Locate the cell with the specified text and output its [x, y] center coordinate. 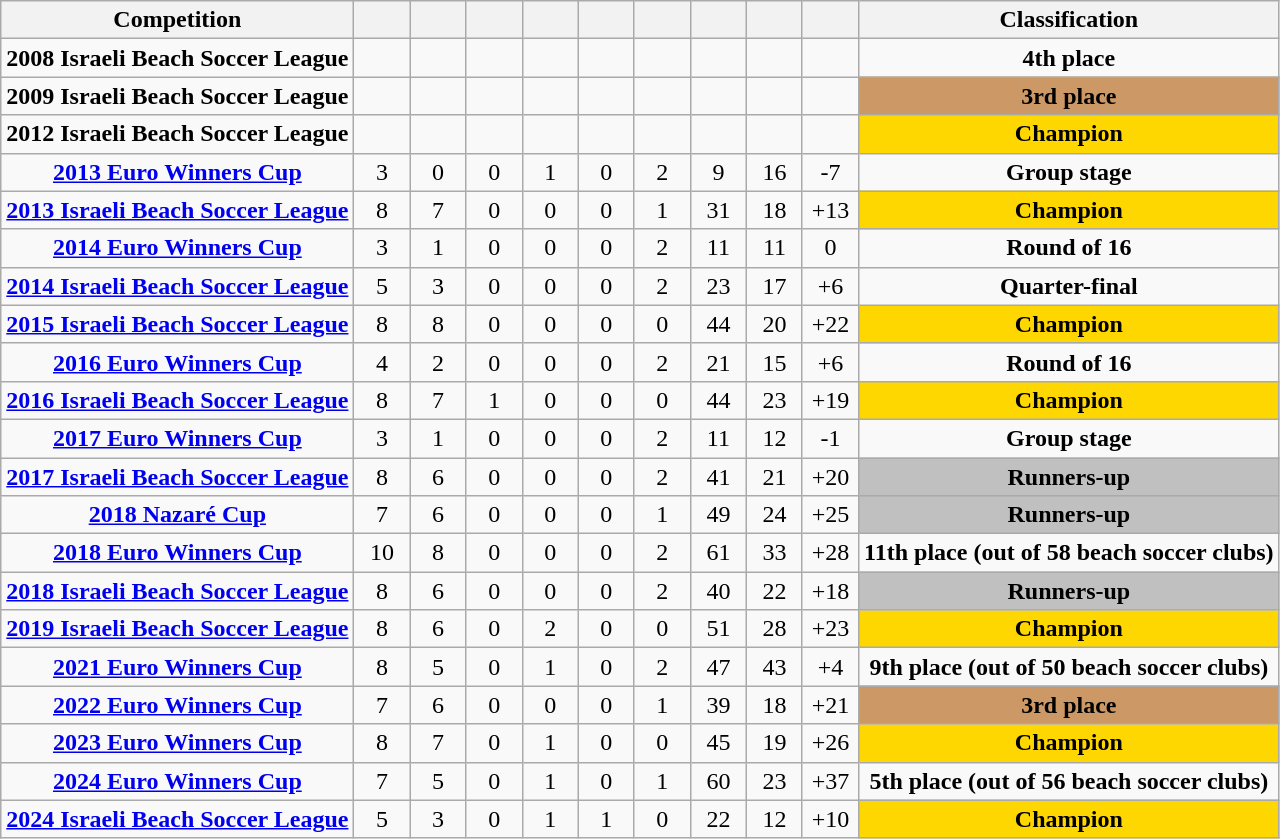
+28 [830, 553]
33 [774, 553]
2016 Israeli Beach Soccer League [178, 400]
2012 Israeli Beach Soccer League [178, 134]
2015 Israeli Beach Soccer League [178, 324]
+20 [830, 477]
28 [774, 629]
2021 Euro Winners Cup [178, 667]
61 [718, 553]
41 [718, 477]
2017 Euro Winners Cup [178, 438]
2017 Israeli Beach Soccer League [178, 477]
2013 Israeli Beach Soccer League [178, 210]
Competition [178, 20]
+23 [830, 629]
+37 [830, 781]
+10 [830, 819]
2024 Euro Winners Cup [178, 781]
4th place [1070, 58]
49 [718, 515]
9th place (out of 50 beach soccer clubs) [1070, 667]
2018 Nazaré Cup [178, 515]
+22 [830, 324]
-7 [830, 172]
+4 [830, 667]
-1 [830, 438]
+19 [830, 400]
2022 Euro Winners Cup [178, 705]
9 [718, 172]
40 [718, 591]
2013 Euro Winners Cup [178, 172]
11th place (out of 58 beach soccer clubs) [1070, 553]
2018 Euro Winners Cup [178, 553]
16 [774, 172]
51 [718, 629]
+18 [830, 591]
2024 Israeli Beach Soccer League [178, 819]
Classification [1070, 20]
4 [382, 362]
2014 Israeli Beach Soccer League [178, 286]
+25 [830, 515]
2009 Israeli Beach Soccer League [178, 96]
43 [774, 667]
10 [382, 553]
2023 Euro Winners Cup [178, 743]
20 [774, 324]
+26 [830, 743]
24 [774, 515]
15 [774, 362]
2016 Euro Winners Cup [178, 362]
19 [774, 743]
2014 Euro Winners Cup [178, 248]
Quarter-final [1070, 286]
17 [774, 286]
+13 [830, 210]
39 [718, 705]
60 [718, 781]
45 [718, 743]
2008 Israeli Beach Soccer League [178, 58]
+21 [830, 705]
5th place (out of 56 beach soccer clubs) [1070, 781]
2019 Israeli Beach Soccer League [178, 629]
47 [718, 667]
2018 Israeli Beach Soccer League [178, 591]
31 [718, 210]
